Identify which cell holds the provided text, then report its [x, y] central coordinate. 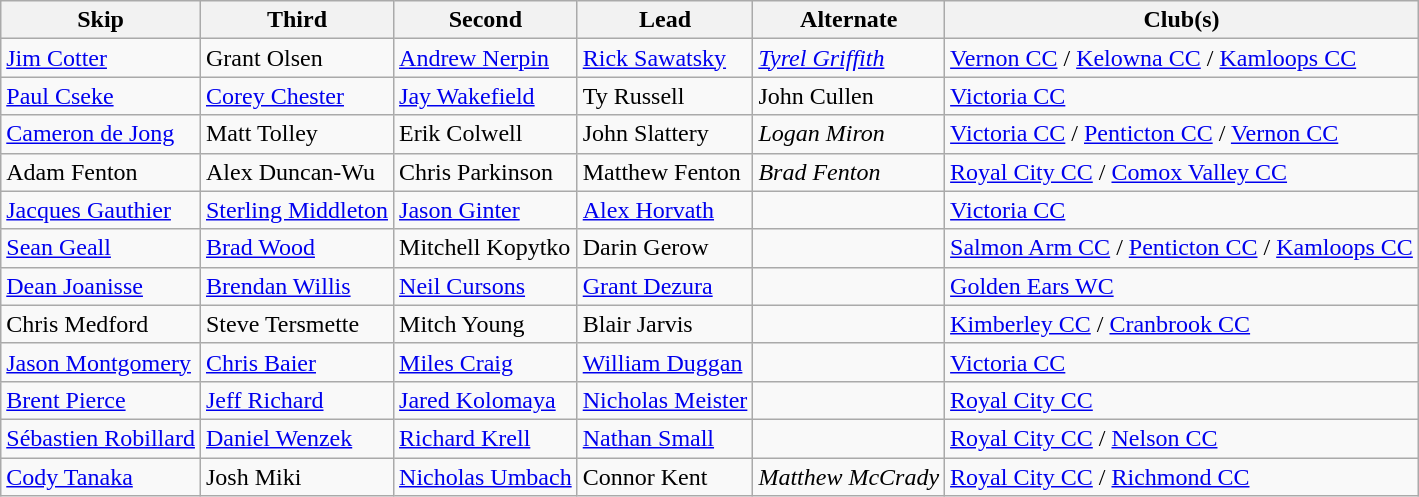
William Duggan [665, 362]
Dean Joanisse [101, 286]
Golden Ears WC [1182, 286]
Alternate [849, 20]
Third [296, 20]
Jeff Richard [296, 400]
Richard Krell [486, 438]
Salmon Arm CC / Penticton CC / Kamloops CC [1182, 248]
Jason Montgomery [101, 362]
Royal City CC [1182, 400]
Darin Gerow [665, 248]
Kimberley CC / Cranbrook CC [1182, 324]
Matthew Fenton [665, 172]
Chris Medford [101, 324]
Blair Jarvis [665, 324]
Miles Craig [486, 362]
Royal City CC / Comox Valley CC [1182, 172]
Jay Wakefield [486, 96]
Grant Olsen [296, 58]
Royal City CC / Richmond CC [1182, 477]
John Cullen [849, 96]
Club(s) [1182, 20]
Neil Cursons [486, 286]
Second [486, 20]
Jim Cotter [101, 58]
Sébastien Robillard [101, 438]
Jason Ginter [486, 210]
Lead [665, 20]
Sean Geall [101, 248]
Nathan Small [665, 438]
Matthew McCrady [849, 477]
Sterling Middleton [296, 210]
Rick Sawatsky [665, 58]
Nicholas Umbach [486, 477]
Paul Cseke [101, 96]
Matt Tolley [296, 134]
Brad Fenton [849, 172]
Andrew Nerpin [486, 58]
Brent Pierce [101, 400]
Alex Horvath [665, 210]
Jacques Gauthier [101, 210]
Connor Kent [665, 477]
Brendan Willis [296, 286]
Josh Miki [296, 477]
Skip [101, 20]
Mitch Young [486, 324]
Alex Duncan-Wu [296, 172]
Jared Kolomaya [486, 400]
Mitchell Kopytko [486, 248]
Corey Chester [296, 96]
Daniel Wenzek [296, 438]
Adam Fenton [101, 172]
John Slattery [665, 134]
Cameron de Jong [101, 134]
Ty Russell [665, 96]
Victoria CC / Penticton CC / Vernon CC [1182, 134]
Logan Miron [849, 134]
Vernon CC / Kelowna CC / Kamloops CC [1182, 58]
Chris Baier [296, 362]
Cody Tanaka [101, 477]
Erik Colwell [486, 134]
Royal City CC / Nelson CC [1182, 438]
Steve Tersmette [296, 324]
Tyrel Griffith [849, 58]
Brad Wood [296, 248]
Chris Parkinson [486, 172]
Nicholas Meister [665, 400]
Grant Dezura [665, 286]
